Pinpoint the cell where the given text exists, returning its (X, Y) midpoint coordinate. 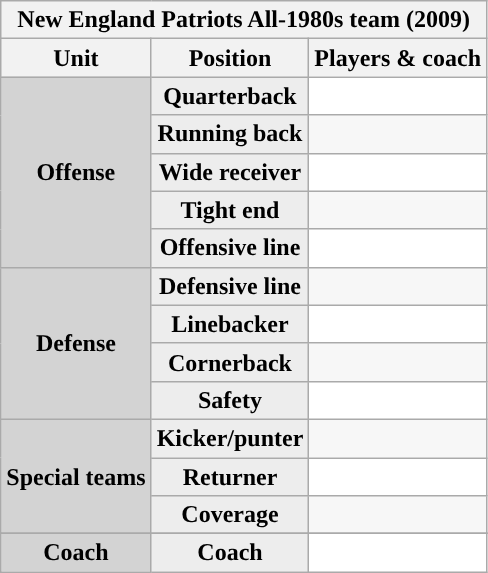
Kicker/punter (230, 438)
Defensive line (230, 286)
Tight end (230, 210)
Wide receiver (230, 172)
Special teams (76, 476)
Safety (230, 400)
Players & coach (398, 58)
Cornerback (230, 362)
New England Patriots All-1980s team (2009) (244, 20)
Offensive line (230, 248)
Quarterback (230, 96)
Coverage (230, 515)
Running back (230, 134)
Offense (76, 172)
Unit (76, 58)
Returner (230, 477)
Position (230, 58)
Linebacker (230, 324)
Defense (76, 343)
